For the text-containing cell, return its midpoint in (X, Y) coordinate format. 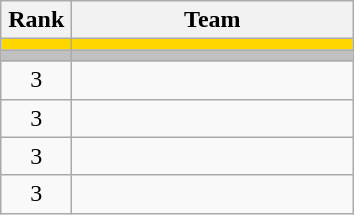
Rank (36, 20)
Team (212, 20)
